Provide the [x, y] coordinate of the cell's center where the given text is located.  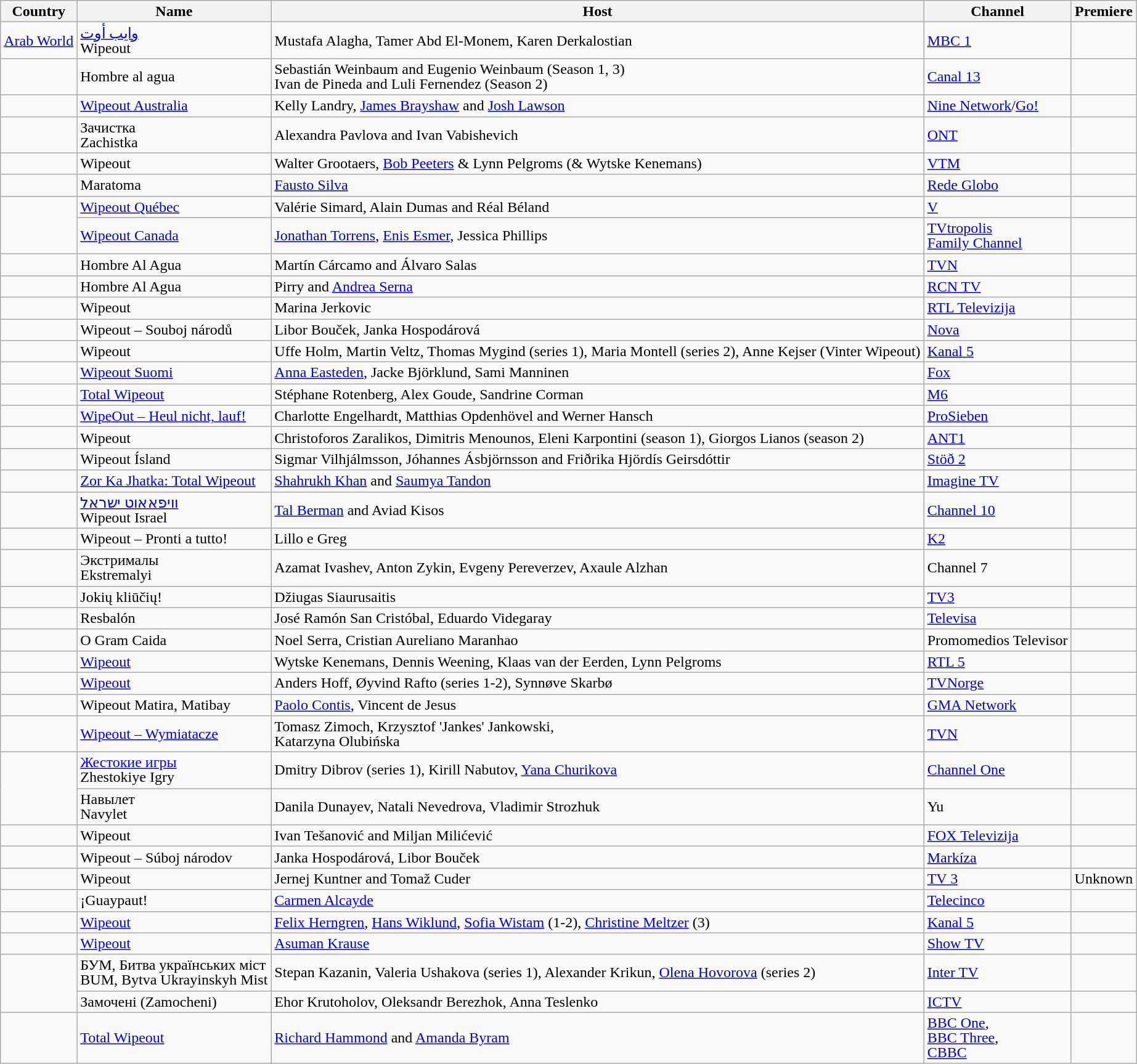
Ehor Krutoholov, Oleksandr Berezhok, Anna Teslenko [598, 1002]
Libor Bouček, Janka Hospodárová [598, 330]
Sigmar Vilhjálmsson, Jóhannes Ásbjörnsson and Friðrika Hjördís Geirsdóttir [598, 460]
Maratoma [174, 185]
Channel 10 [997, 510]
Noel Serra, Cristian Aureliano Maranhao [598, 640]
Inter TV [997, 972]
Name [174, 11]
Nine Network/Go! [997, 106]
Wipeout – Wymiatacze [174, 734]
Anders Hoff, Øyvind Rafto (series 1-2), Synnøve Skarbø [598, 683]
Wipeout Suomi [174, 373]
O Gram Caida [174, 640]
Fausto Silva [598, 185]
Jonathan Torrens, Enis Esmer, Jessica Phillips [598, 235]
ЗачисткаZachistka [174, 134]
Dmitry Dibrov (series 1), Kirill Nabutov, Yana Churikova [598, 770]
Wipeout Ísland [174, 460]
Azamat Ivashev, Anton Zykin, Evgeny Pereverzev, Axaule Alzhan [598, 568]
Džiugas Siaurusaitis [598, 596]
Замочені (Zamocheni) [174, 1002]
Richard Hammond and Amanda Byram [598, 1038]
Yu [997, 807]
V [997, 207]
Stöð 2 [997, 460]
Wipeout – Súboj národov [174, 858]
Wipeout Québec [174, 207]
Uffe Holm, Martin Veltz, Thomas Mygind (series 1), Maria Montell (series 2), Anne Kejser (Vinter Wipeout) [598, 351]
TVNorge [997, 683]
M6 [997, 394]
MBC 1 [997, 41]
Jernej Kuntner and Tomaž Cuder [598, 879]
BBC One,BBC Three,CBBC [997, 1038]
Show TV [997, 944]
БУМ, Битва українських містBUM, Bytva Ukrayinskyh Mist [174, 972]
Paolo Contis, Vincent de Jesus [598, 705]
TV 3 [997, 879]
TV3 [997, 596]
ICTV [997, 1002]
Channel [997, 11]
Shahrukh Khan and Saumya Tandon [598, 481]
Country [39, 11]
Stepan Kazanin, Valeria Ushakova (series 1), Alexander Krikun, Olena Hovorova (series 2) [598, 972]
Canal 13 [997, 76]
Wipeout – Pronti a tutto! [174, 538]
Channel 7 [997, 568]
Carmen Alcayde [598, 901]
Anna Easteden, Jacke Björklund, Sami Manninen [598, 373]
Stéphane Rotenberg, Alex Goude, Sandrine Corman [598, 394]
Pirry and Andrea Serna [598, 286]
FOX Televizija [997, 835]
Host [598, 11]
TVtropolis Family Channel [997, 235]
Wipeout Matira, Matibay [174, 705]
Danila Dunayev, Natali Nevedrova, Vladimir Strozhuk [598, 807]
RTL Televizija [997, 308]
Martín Cárcamo and Álvaro Salas [598, 265]
Arab World [39, 41]
Nova [997, 330]
Janka Hospodárová, Libor Bouček [598, 858]
Zor Ka Jhatka: Total Wipeout [174, 481]
Premiere [1104, 11]
Wipeout – Souboj národů [174, 330]
Ivan Tešanović and Miljan Milićević [598, 835]
RTL 5 [997, 662]
Valérie Simard, Alain Dumas and Réal Béland [598, 207]
Christoforos Zaralikos, Dimitris Menounos, Eleni Karpontini (season 1), Giorgos Lianos (season 2) [598, 437]
Kelly Landry, James Brayshaw and Josh Lawson [598, 106]
Jokių kliūčių! [174, 596]
K2 [997, 538]
¡Guaypaut! [174, 901]
GMA Network [997, 705]
Televisa [997, 619]
Lillo e Greg [598, 538]
Hombre al agua [174, 76]
VTM [997, 164]
Rede Globo [997, 185]
Marina Jerkovic [598, 308]
ProSieben [997, 416]
Sebastián Weinbaum and Eugenio Weinbaum (Season 1, 3)Ivan de Pineda and Luli Fernendez (Season 2) [598, 76]
Wytske Kenemans, Dennis Weening, Klaas van der Eerden, Lynn Pelgroms [598, 662]
Жестокие игры Zhestokiye Igry [174, 770]
WipeOut – Heul nicht, lauf! [174, 416]
Wipeout Canada [174, 235]
Tal Berman and Aviad Kisos [598, 510]
Telecinco [997, 901]
ONT [997, 134]
НавылетNavylet [174, 807]
ЭкстрималыEkstremalyi [174, 568]
Promomedios Televisor [997, 640]
Walter Grootaers, Bob Peeters & Lynn Pelgroms (& Wytske Kenemans) [598, 164]
José Ramón San Cristóbal, Eduardo Videgaray [598, 619]
Imagine TV [997, 481]
Wipeout Australia [174, 106]
Resbalón [174, 619]
Felix Herngren, Hans Wiklund, Sofia Wistam (1-2), Christine Meltzer (3) [598, 922]
Asuman Krause [598, 944]
Tomasz Zimoch, Krzysztof 'Jankes' Jankowski,Katarzyna Olubińska [598, 734]
וויפאאוט ישראלWipeout Israel [174, 510]
ANT1 [997, 437]
وايب أوتWipeout [174, 41]
Channel One [997, 770]
Mustafa Alagha, Tamer Abd El-Monem, Karen Derkalostian [598, 41]
Markíza [997, 858]
Alexandra Pavlova and Ivan Vabishevich [598, 134]
Unknown [1104, 879]
Charlotte Engelhardt, Matthias Opdenhövel and Werner Hansch [598, 416]
Fox [997, 373]
RCN TV [997, 286]
